From the cell containing the given text, extract its center point as (x, y) coordinate. 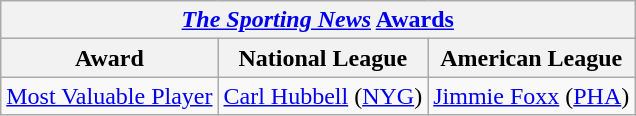
Award (110, 58)
National League (323, 58)
Most Valuable Player (110, 96)
American League (532, 58)
The Sporting News Awards (318, 20)
Carl Hubbell (NYG) (323, 96)
Jimmie Foxx (PHA) (532, 96)
